Determine the (X, Y) coordinate at the center of the cell enclosing the given text.  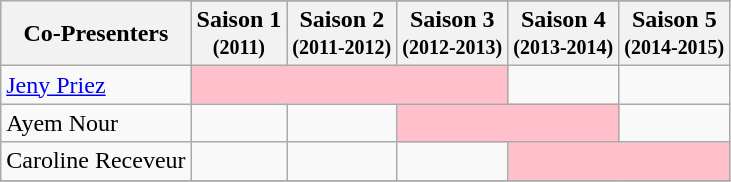
Co-Presenters (96, 34)
Caroline Receveur (96, 161)
Saison 5(2014-2015) (674, 34)
Saison 3(2012-2013) (452, 34)
Jeny Priez (96, 85)
Saison 2(2011-2012) (342, 34)
Saison 4(2013-2014) (564, 34)
Saison 1(2011) (239, 34)
Ayem Nour (96, 123)
